Output the [x, y] coordinate of the center of the cell containing the given text.  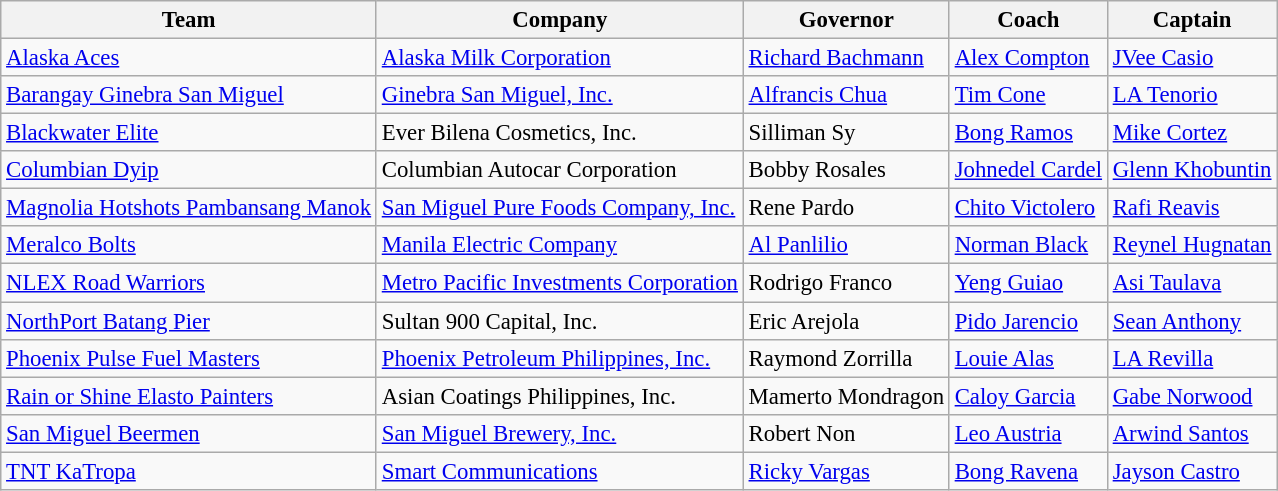
Arwind Santos [1192, 433]
Magnolia Hotshots Pambansang Manok [189, 208]
Metro Pacific Investments Corporation [560, 283]
Reynel Hugnatan [1192, 245]
Barangay Ginebra San Miguel [189, 95]
NorthPort Batang Pier [189, 321]
Company [560, 20]
Alaska Milk Corporation [560, 58]
San Miguel Brewery, Inc. [560, 433]
Asian Coatings Philippines, Inc. [560, 396]
Columbian Dyip [189, 170]
Alex Compton [1028, 58]
Jayson Castro [1192, 471]
Raymond Zorrilla [846, 358]
Rafi Reavis [1192, 208]
Bobby Rosales [846, 170]
LA Revilla [1192, 358]
Team [189, 20]
Al Panlilio [846, 245]
Yeng Guiao [1028, 283]
Blackwater Elite [189, 133]
Alfrancis Chua [846, 95]
Chito Victolero [1028, 208]
Silliman Sy [846, 133]
Gabe Norwood [1192, 396]
Phoenix Petroleum Philippines, Inc. [560, 358]
Leo Austria [1028, 433]
Smart Communications [560, 471]
Alaska Aces [189, 58]
Pido Jarencio [1028, 321]
LA Tenorio [1192, 95]
Mamerto Mondragon [846, 396]
Sean Anthony [1192, 321]
JVee Casio [1192, 58]
Ever Bilena Cosmetics, Inc. [560, 133]
Johnedel Cardel [1028, 170]
San Miguel Beermen [189, 433]
Asi Taulava [1192, 283]
Phoenix Pulse Fuel Masters [189, 358]
Manila Electric Company [560, 245]
Meralco Bolts [189, 245]
NLEX Road Warriors [189, 283]
Norman Black [1028, 245]
Tim Cone [1028, 95]
Rain or Shine Elasto Painters [189, 396]
Captain [1192, 20]
Bong Ramos [1028, 133]
Bong Ravena [1028, 471]
Sultan 900 Capital, Inc. [560, 321]
Richard Bachmann [846, 58]
Rene Pardo [846, 208]
Ginebra San Miguel, Inc. [560, 95]
Coach [1028, 20]
Robert Non [846, 433]
San Miguel Pure Foods Company, Inc. [560, 208]
Mike Cortez [1192, 133]
TNT KaTropa [189, 471]
Ricky Vargas [846, 471]
Glenn Khobuntin [1192, 170]
Columbian Autocar Corporation [560, 170]
Eric Arejola [846, 321]
Rodrigo Franco [846, 283]
Caloy Garcia [1028, 396]
Governor [846, 20]
Louie Alas [1028, 358]
